For the text-containing cell, return its midpoint in (x, y) coordinate format. 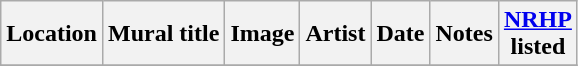
Location (52, 34)
Date (400, 34)
Mural title (163, 34)
Artist (336, 34)
Notes (464, 34)
NRHPlisted (538, 34)
Image (262, 34)
